Capture the cell that displays the provided text and extract its (x, y) central coordinate. 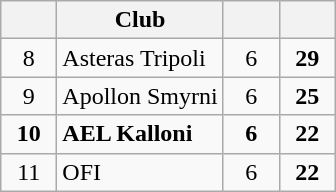
Apollon Smyrni (140, 96)
25 (307, 96)
Club (140, 20)
29 (307, 58)
10 (29, 134)
AEL Kalloni (140, 134)
9 (29, 96)
11 (29, 172)
OFI (140, 172)
8 (29, 58)
Asteras Tripoli (140, 58)
